Output the (x, y) coordinate of the center of the cell containing the given text.  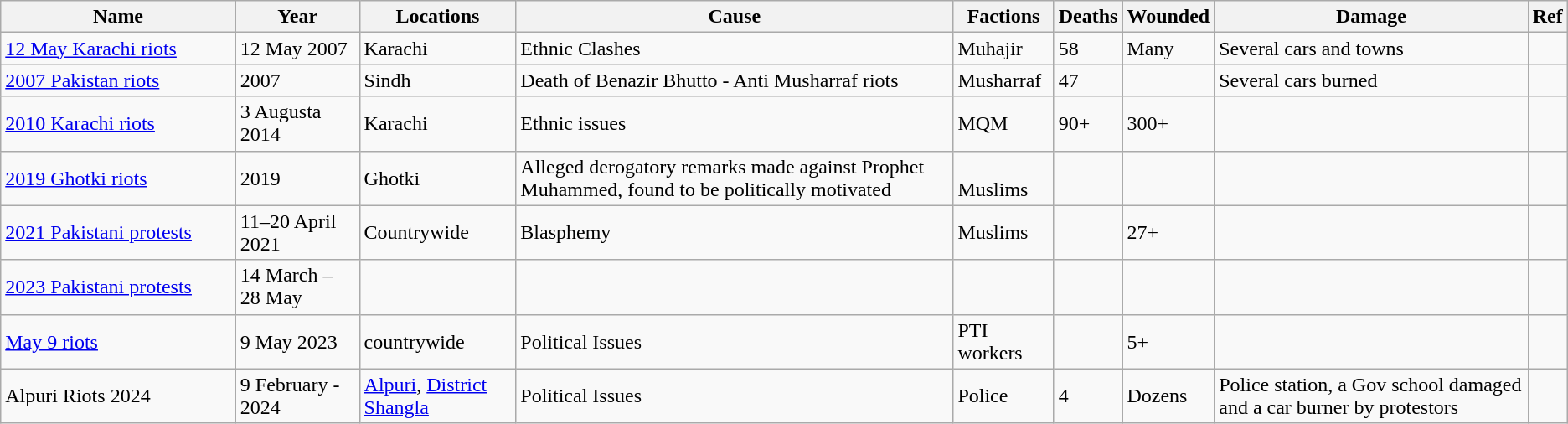
Musharraf (1003, 80)
Ethnic Clashes (735, 49)
Alpuri Riots 2024 (119, 396)
2023 Pakistani protests (119, 287)
Ghotki (437, 178)
2021 Pakistani protests (119, 233)
Wounded (1168, 17)
Cause (735, 17)
Sindh (437, 80)
27+ (1168, 233)
11–20 April 2021 (297, 233)
Locations (437, 17)
2019 (297, 178)
Ethnic issues (735, 124)
Alpuri, District Shangla (437, 396)
12 May 2007 (297, 49)
2007 (297, 80)
Blasphemy (735, 233)
Death of Benazir Bhutto - Anti Musharraf riots (735, 80)
2010 Karachi riots (119, 124)
58 (1088, 49)
Several cars and towns (1371, 49)
PTI workers (1003, 342)
5+ (1168, 342)
12 May Karachi riots (119, 49)
3 Augusta 2014 (297, 124)
300+ (1168, 124)
Many (1168, 49)
47 (1088, 80)
Deaths (1088, 17)
May 9 riots (119, 342)
Factions (1003, 17)
Police station, a Gov school damaged and a car burner by protestors (1371, 396)
9 February - 2024 (297, 396)
Ref (1548, 17)
2019 Ghotki riots (119, 178)
Police (1003, 396)
14 March – 28 May (297, 287)
4 (1088, 396)
Countrywide (437, 233)
9 May 2023 (297, 342)
Damage (1371, 17)
countrywide (437, 342)
MQM (1003, 124)
2007 Pakistan riots (119, 80)
90+ (1088, 124)
Year (297, 17)
Dozens (1168, 396)
Alleged derogatory remarks made against Prophet Muhammed, found to be politically motivated (735, 178)
Muhajir (1003, 49)
Name (119, 17)
Several cars burned (1371, 80)
